Return the (X, Y) coordinate for the center point of the cell that contains the specified text.  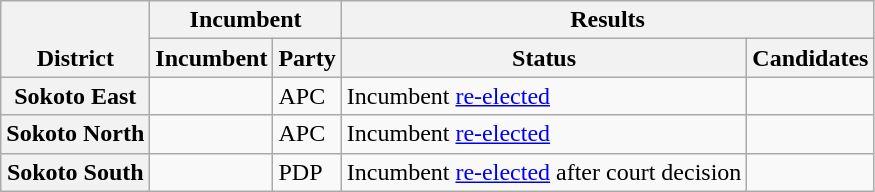
PDP (307, 172)
Sokoto East (76, 96)
Sokoto South (76, 172)
Party (307, 58)
Status (544, 58)
Incumbent re-elected after court decision (544, 172)
Results (608, 20)
District (76, 39)
Candidates (810, 58)
Sokoto North (76, 134)
